Search for the cell housing the specified text and yield its [X, Y] center coordinate. 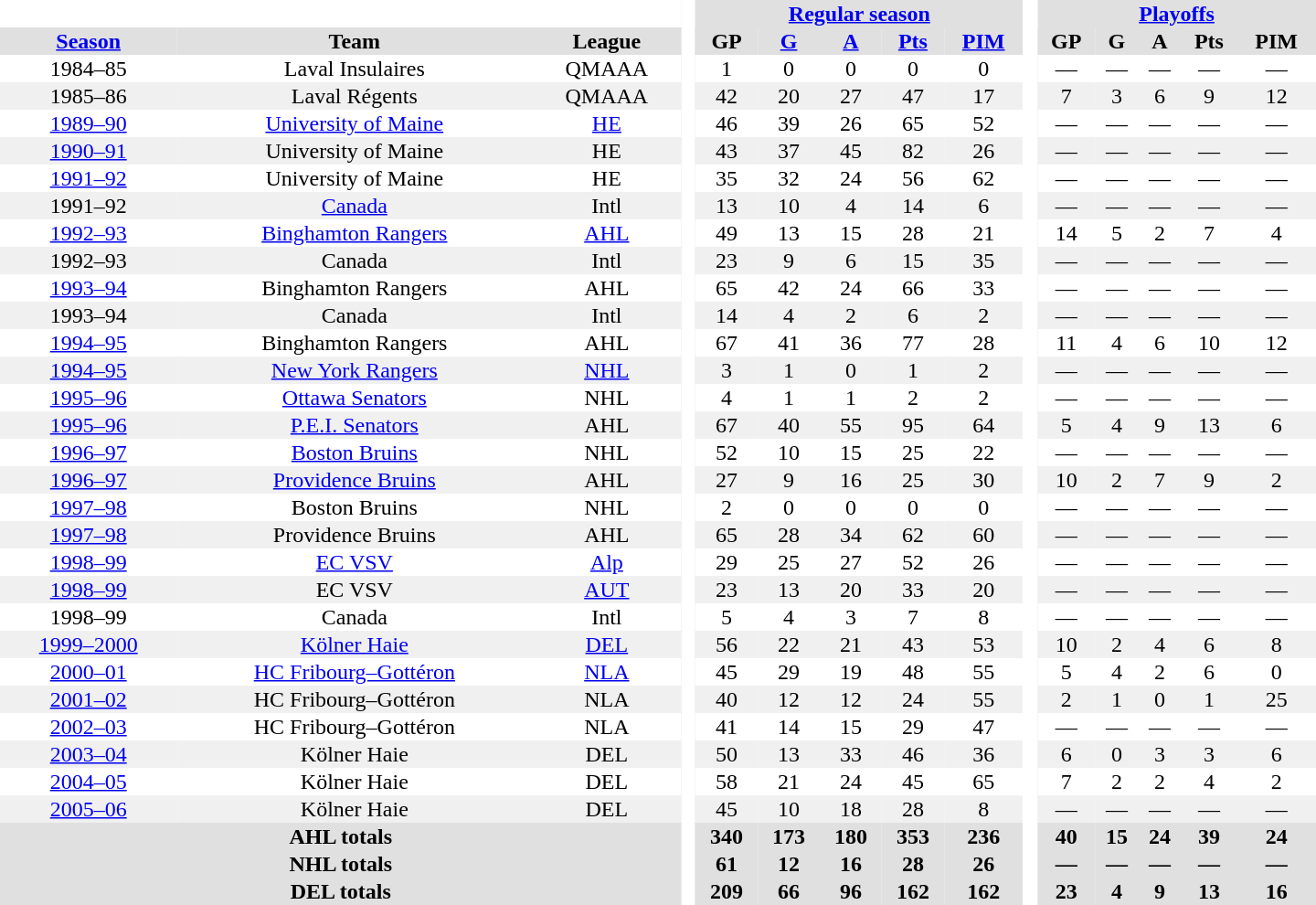
64 [983, 425]
1989–90 [88, 123]
NHL totals [340, 864]
17 [983, 96]
2001–02 [88, 699]
53 [983, 644]
P.E.I. Senators [355, 425]
19 [851, 672]
Laval Insulaires [355, 69]
18 [851, 809]
2000–01 [88, 672]
1990–91 [88, 151]
2005–06 [88, 809]
2002–03 [88, 727]
37 [789, 151]
32 [789, 178]
209 [727, 891]
2004–05 [88, 782]
1985–86 [88, 96]
DEL totals [340, 891]
11 [1066, 343]
58 [727, 782]
AUT [607, 590]
173 [789, 836]
League [607, 41]
82 [913, 151]
Playoffs [1177, 14]
Laval Régents [355, 96]
95 [913, 425]
236 [983, 836]
Alp [607, 562]
180 [851, 836]
50 [727, 754]
1984–85 [88, 69]
Ottawa Senators [355, 398]
Regular season [859, 14]
2003–04 [88, 754]
AHL totals [340, 836]
353 [913, 836]
30 [983, 480]
Season [88, 41]
77 [913, 343]
34 [851, 535]
61 [727, 864]
1999–2000 [88, 644]
60 [983, 535]
49 [727, 233]
Team [355, 41]
48 [913, 672]
340 [727, 836]
New York Rangers [355, 370]
96 [851, 891]
